From the cell containing the given text, extract its center point as [x, y] coordinate. 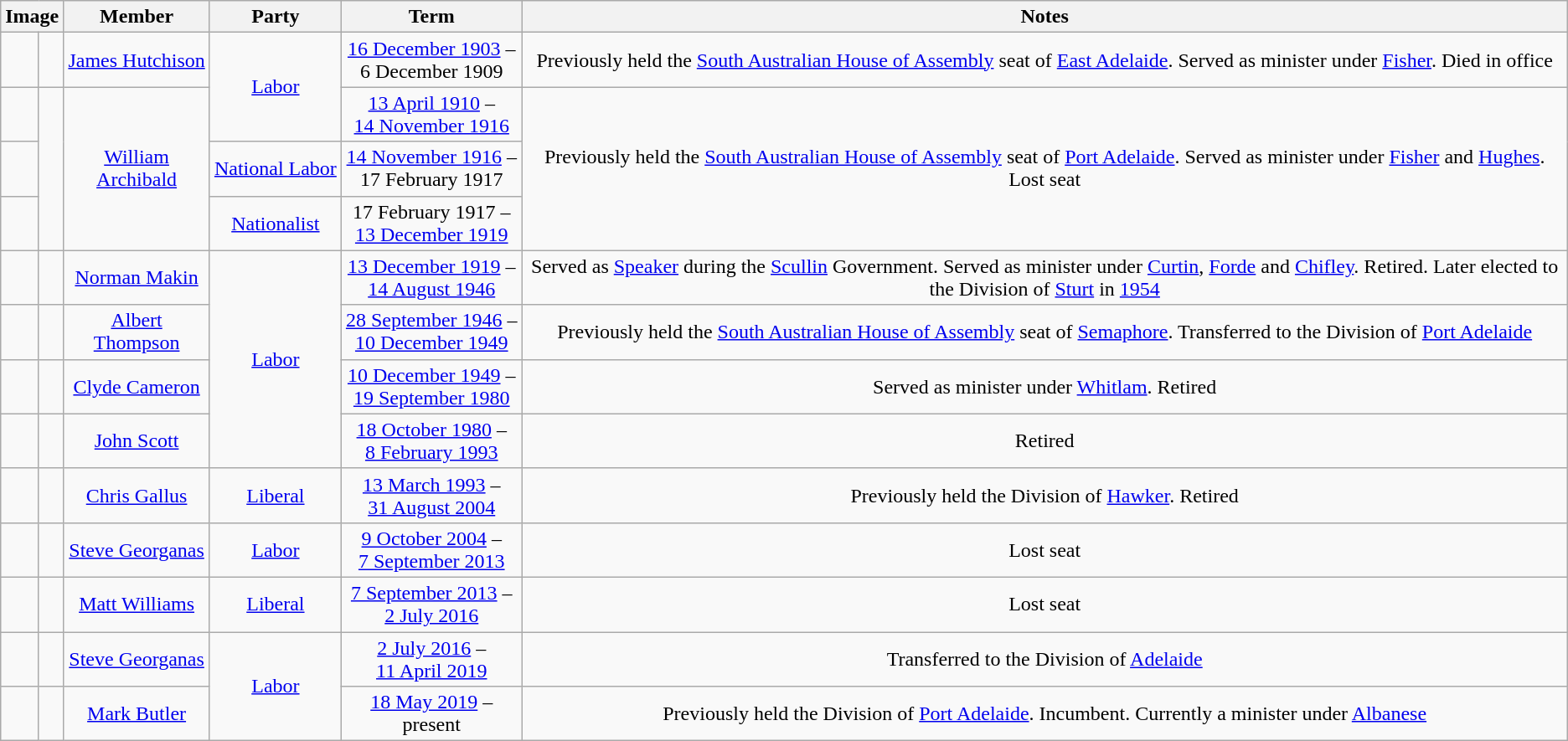
Party [275, 17]
17 February 1917 –13 December 1919 [431, 223]
18 October 1980 –8 February 1993 [431, 440]
Norman Makin [137, 278]
Clyde Cameron [137, 387]
National Labor [275, 169]
7 September 2013 –2 July 2016 [431, 605]
14 November 1916 –17 February 1917 [431, 169]
Previously held the Division of Port Adelaide. Incumbent. Currently a minister under Albanese [1044, 713]
Member [137, 17]
Mark Butler [137, 713]
13 March 1993 –31 August 2004 [431, 496]
9 October 2004 –7 September 2013 [431, 549]
Previously held the South Australian House of Assembly seat of Port Adelaide. Served as minister under Fisher and Hughes. Lost seat [1044, 169]
Previously held the South Australian House of Assembly seat of East Adelaide. Served as minister under Fisher. Died in office [1044, 60]
Transferred to the Division of Adelaide [1044, 658]
10 December 1949 –19 September 1980 [431, 387]
Matt Williams [137, 605]
William Archibald [137, 169]
13 December 1919 –14 August 1946 [431, 278]
2 July 2016 –11 April 2019 [431, 658]
Previously held the South Australian House of Assembly seat of Semaphore. Transferred to the Division of Port Adelaide [1044, 332]
18 May 2019 –present [431, 713]
Previously held the Division of Hawker. Retired [1044, 496]
James Hutchison [137, 60]
Image [32, 17]
Chris Gallus [137, 496]
28 September 1946 –10 December 1949 [431, 332]
John Scott [137, 440]
Notes [1044, 17]
Served as minister under Whitlam. Retired [1044, 387]
Nationalist [275, 223]
16 December 1903 –6 December 1909 [431, 60]
13 April 1910 –14 November 1916 [431, 114]
Albert Thompson [137, 332]
Term [431, 17]
Retired [1044, 440]
